Determine the (X, Y) coordinate at the center of the cell enclosing the given text.  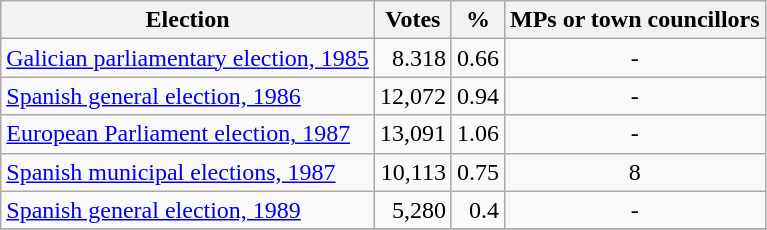
Spanish general election, 1989 (188, 210)
% (478, 20)
MPs or town councillors (634, 20)
12,072 (412, 96)
8 (634, 172)
0.75 (478, 172)
10,113 (412, 172)
0.66 (478, 58)
8.318 (412, 58)
Election (188, 20)
1.06 (478, 134)
5,280 (412, 210)
Galician parliamentary election, 1985 (188, 58)
Votes (412, 20)
0.4 (478, 210)
Spanish general election, 1986 (188, 96)
13,091 (412, 134)
Spanish municipal elections, 1987 (188, 172)
0.94 (478, 96)
European Parliament election, 1987 (188, 134)
